Identify which cell holds the provided text, then report its [X, Y] central coordinate. 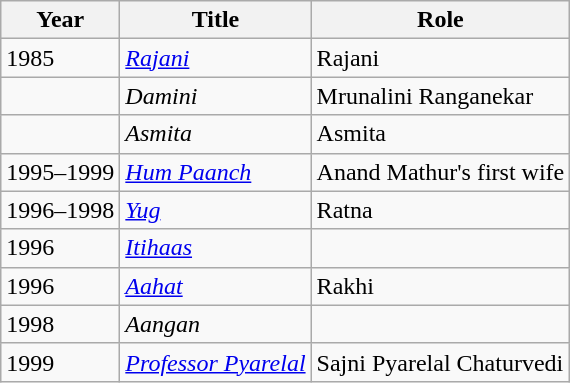
1999 [60, 362]
Year [60, 20]
1996–1998 [60, 210]
Title [216, 20]
Sajni Pyarelal Chaturvedi [440, 362]
Yug [216, 210]
Hum Paanch [216, 172]
1985 [60, 58]
1995–1999 [60, 172]
Professor Pyarelal [216, 362]
Rakhi [440, 286]
Mrunalini Ranganekar [440, 96]
Damini [216, 96]
1998 [60, 324]
Anand Mathur's first wife [440, 172]
Ratna [440, 210]
Itihaas [216, 248]
Aahat [216, 286]
Role [440, 20]
Aangan [216, 324]
